Identify which cell holds the provided text, then report its (X, Y) central coordinate. 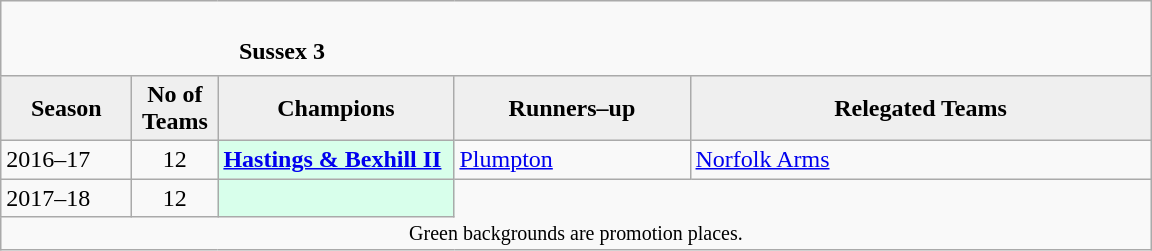
No of Teams (175, 108)
Hastings & Bexhill II (336, 159)
Runners–up (572, 108)
Relegated Teams (920, 108)
Green backgrounds are promotion places. (576, 234)
2016–17 (66, 159)
Plumpton (572, 159)
Season (66, 108)
2017–18 (66, 197)
Champions (336, 108)
Norfolk Arms (920, 159)
